Pinpoint the cell where the given text exists, returning its (X, Y) midpoint coordinate. 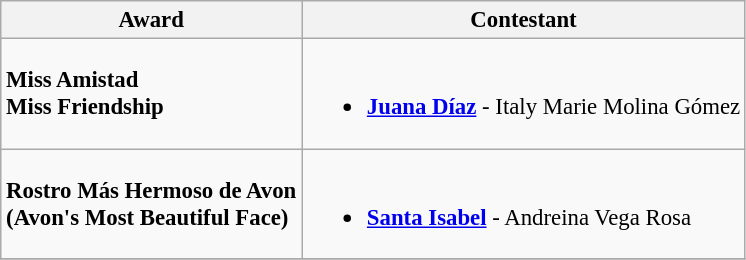
Award (152, 20)
Rostro Más Hermoso de Avon(Avon's Most Beautiful Face) (152, 204)
Contestant (524, 20)
Santa Isabel - Andreina Vega Rosa (524, 204)
Juana Díaz - Italy Marie Molina Gómez (524, 94)
Miss AmistadMiss Friendship (152, 94)
